Identify which cell holds the provided text, then report its (x, y) central coordinate. 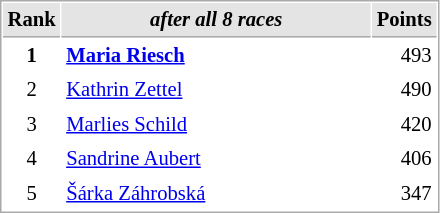
Points (404, 20)
Šárka Záhrobská (216, 194)
5 (32, 194)
1 (32, 56)
Kathrin Zettel (216, 90)
2 (32, 90)
347 (404, 194)
490 (404, 90)
493 (404, 56)
406 (404, 158)
Marlies Schild (216, 124)
Rank (32, 20)
4 (32, 158)
after all 8 races (216, 20)
Sandrine Aubert (216, 158)
420 (404, 124)
3 (32, 124)
Maria Riesch (216, 56)
